Identify which cell holds the provided text, then report its [x, y] central coordinate. 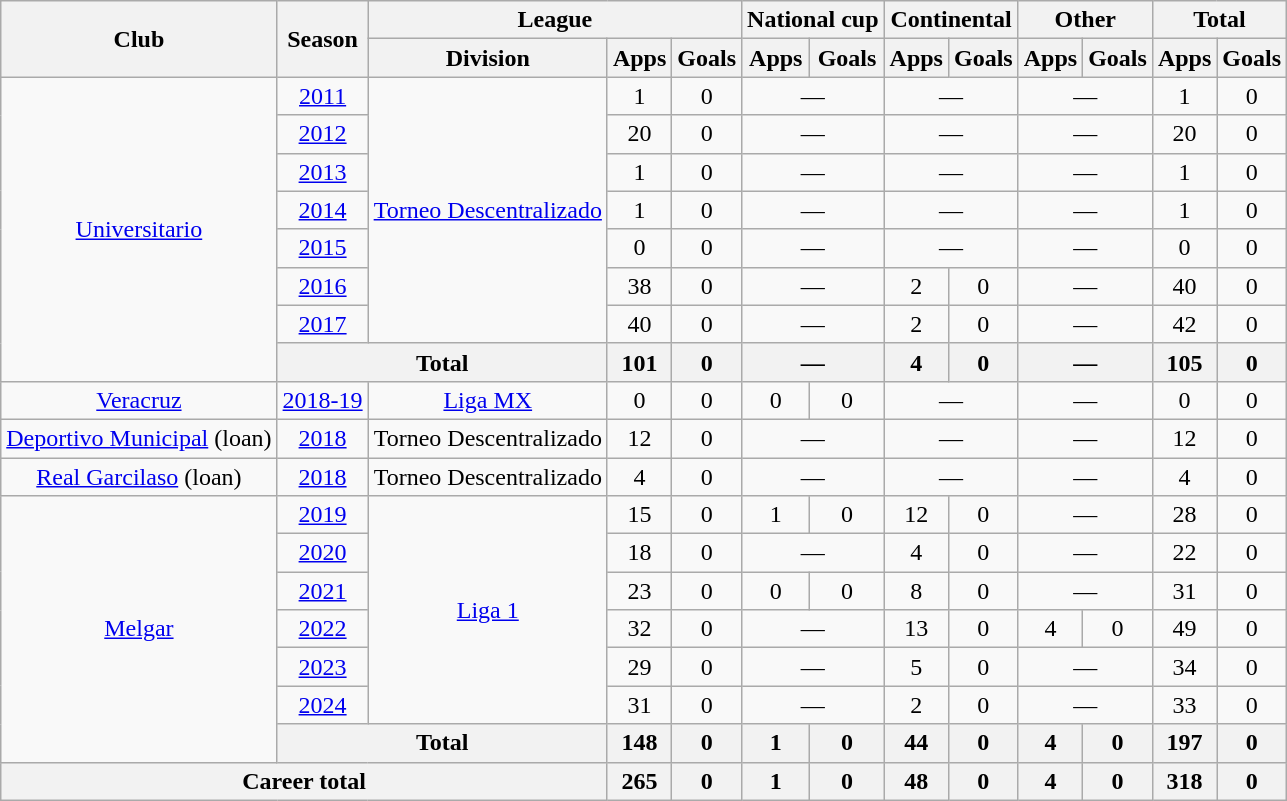
38 [639, 286]
Division [488, 58]
148 [639, 743]
2015 [322, 248]
Universitario [139, 229]
15 [639, 515]
42 [1184, 324]
Liga 1 [488, 610]
32 [639, 629]
2023 [322, 667]
101 [639, 362]
2014 [322, 210]
League [554, 20]
18 [639, 553]
33 [1184, 705]
28 [1184, 515]
2022 [322, 629]
Other [1085, 20]
265 [639, 781]
105 [1184, 362]
Season [322, 39]
2016 [322, 286]
2017 [322, 324]
Continental [951, 20]
2012 [322, 134]
2019 [322, 515]
318 [1184, 781]
Real Garcilaso (loan) [139, 477]
44 [916, 743]
2024 [322, 705]
2013 [322, 172]
23 [639, 591]
2018-19 [322, 400]
2011 [322, 96]
2020 [322, 553]
Veracruz [139, 400]
5 [916, 667]
48 [916, 781]
197 [1184, 743]
Liga MX [488, 400]
29 [639, 667]
Deportivo Municipal (loan) [139, 438]
National cup [813, 20]
49 [1184, 629]
8 [916, 591]
22 [1184, 553]
2021 [322, 591]
Club [139, 39]
13 [916, 629]
Career total [304, 781]
Melgar [139, 629]
34 [1184, 667]
